Search for the cell housing the specified text and yield its [x, y] center coordinate. 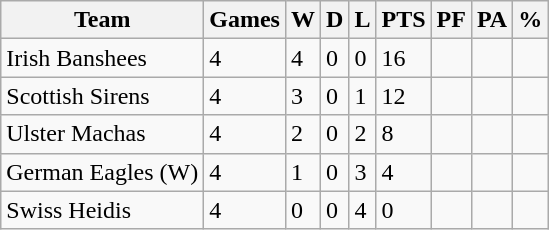
German Eagles (W) [102, 172]
16 [404, 58]
Swiss Heidis [102, 210]
Games [245, 20]
% [530, 20]
L [362, 20]
PF [451, 20]
PTS [404, 20]
PA [492, 20]
Scottish Sirens [102, 96]
8 [404, 134]
D [335, 20]
Team [102, 20]
12 [404, 96]
Irish Banshees [102, 58]
W [302, 20]
Ulster Machas [102, 134]
